Detect which cell encompasses the target text, then output its (X, Y) center coordinate. 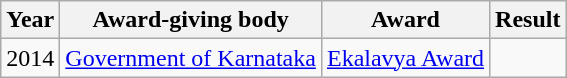
Government of Karnataka (191, 58)
Result (528, 20)
2014 (30, 58)
Award (405, 20)
Award-giving body (191, 20)
Ekalavya Award (405, 58)
Year (30, 20)
